Search for the cell housing the specified text and yield its [X, Y] center coordinate. 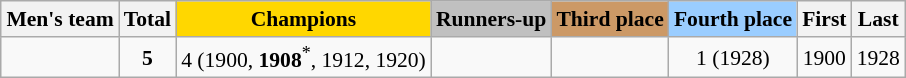
Last [878, 19]
Champions [304, 19]
1928 [878, 58]
First [824, 19]
Total [148, 19]
1 (1928) [733, 58]
4 (1900, 1908*, 1912, 1920) [304, 58]
Runners-up [491, 19]
Men's team [60, 19]
Third place [610, 19]
1900 [824, 58]
Fourth place [733, 19]
5 [148, 58]
